Output the [x, y] coordinate of the center of the cell containing the given text.  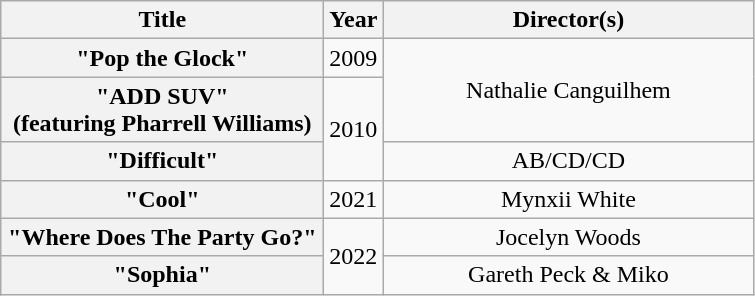
"ADD SUV"(featuring Pharrell Williams) [162, 110]
Mynxii White [568, 199]
"Cool" [162, 199]
"Difficult" [162, 161]
Year [354, 20]
"Where Does The Party Go?" [162, 237]
AB/CD/CD [568, 161]
"Pop the Glock" [162, 58]
Director(s) [568, 20]
Jocelyn Woods [568, 237]
2009 [354, 58]
2022 [354, 256]
2010 [354, 128]
Title [162, 20]
2021 [354, 199]
Nathalie Canguilhem [568, 90]
"Sophia" [162, 275]
Gareth Peck & Miko [568, 275]
